Identify which cell holds the provided text, then report its (X, Y) central coordinate. 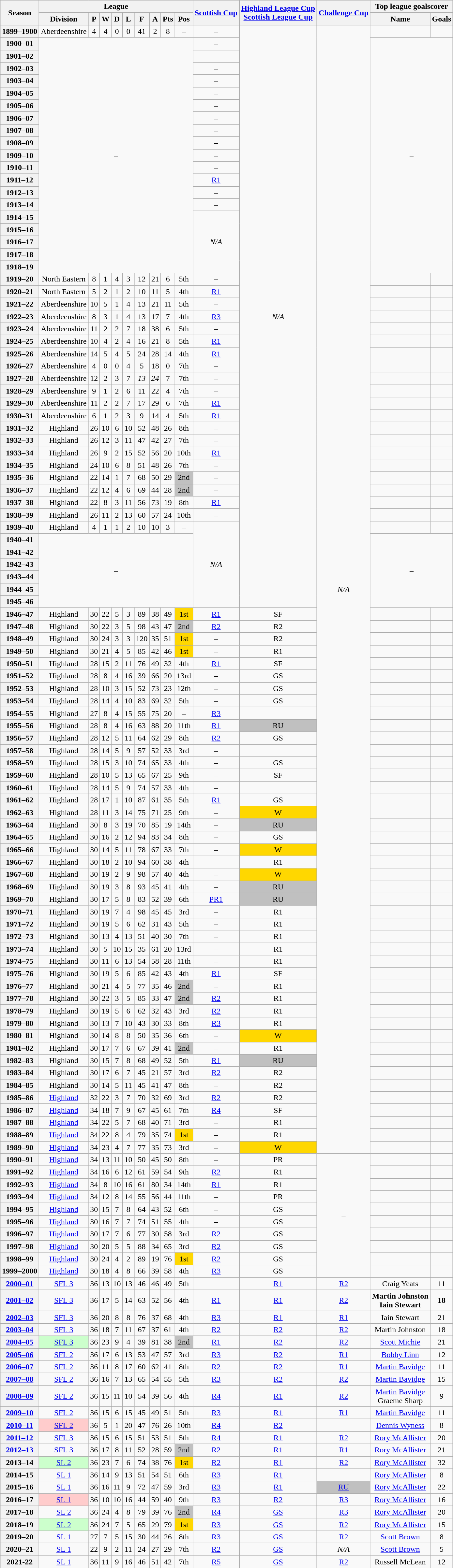
2010–11 (20, 1425)
2004–05 (20, 1342)
2011–12 (20, 1438)
1940–41 (20, 539)
1981–82 (20, 1048)
2013–14 (20, 1462)
1973–74 (20, 949)
93 (142, 887)
2021-22 (20, 1561)
1931–32 (20, 428)
1998–99 (20, 1259)
1922–23 (20, 316)
1903–04 (20, 81)
1997–98 (20, 1246)
1960–61 (20, 788)
1950–51 (20, 664)
1941–42 (20, 552)
1980–81 (20, 1036)
1975–76 (20, 974)
1908–09 (20, 143)
1915–16 (20, 230)
1986–87 (20, 1110)
1957–58 (20, 750)
1947–48 (20, 626)
Division (64, 19)
2005–06 (20, 1354)
Dennis Wyness (400, 1425)
1955–56 (20, 726)
2020–21 (20, 1549)
2002–03 (20, 1317)
1956–57 (20, 738)
1982–83 (20, 1060)
Iain Stewart (400, 1317)
1918–19 (20, 267)
1990–91 (20, 1160)
1899–1900 (20, 31)
78 (142, 850)
League (116, 7)
1954–55 (20, 713)
1962–63 (20, 813)
1945–46 (20, 602)
1939–40 (20, 527)
1934–35 (20, 465)
Martin Johnston (400, 1330)
1946–47 (20, 614)
120 (142, 639)
1916–17 (20, 242)
1999–2000 (20, 1271)
1900–01 (20, 44)
1966–67 (20, 862)
1935–36 (20, 478)
2008–09 (20, 1396)
1927–28 (20, 379)
1994–95 (20, 1209)
1925–26 (20, 353)
1936–37 (20, 490)
1951–52 (20, 676)
1913–14 (20, 205)
1919–20 (20, 279)
Highland League CupScottish League Cup (278, 13)
1979–80 (20, 1023)
1943–44 (20, 577)
1974–75 (20, 961)
1972–73 (20, 936)
2007–08 (20, 1379)
1912–13 (20, 193)
1904–05 (20, 93)
1909–10 (20, 155)
1988–89 (20, 1135)
Craig Yeats (400, 1284)
1965–66 (20, 850)
1967–68 (20, 874)
1926–27 (20, 366)
1932–33 (20, 440)
1937–38 (20, 502)
1924–25 (20, 341)
2003–04 (20, 1330)
1993–94 (20, 1197)
1983–84 (20, 1073)
1984–85 (20, 1085)
Goals (442, 19)
1970–71 (20, 912)
1911–12 (20, 180)
1977–78 (20, 999)
1978–79 (20, 1011)
1948–49 (20, 639)
1929–30 (20, 403)
Pos (184, 19)
Top league goalscorer (412, 7)
1920–21 (20, 292)
1985–86 (20, 1098)
87 (142, 800)
81 (155, 1342)
1921–22 (20, 304)
1964–65 (20, 837)
2014–15 (20, 1475)
1906–07 (20, 118)
Scott Michie (400, 1342)
1952–53 (20, 688)
31 (155, 924)
1914–15 (20, 217)
1959–60 (20, 775)
L (128, 19)
Martin BavidgeGraeme Sharp (400, 1396)
Russell McLean (400, 1561)
A (155, 19)
2018–19 (20, 1524)
1901–02 (20, 56)
1976–77 (20, 986)
1917–18 (20, 254)
Scottish Cup (216, 13)
PR1 (216, 899)
P (94, 19)
1905–06 (20, 106)
Martin JohnstonIain Stewart (400, 1301)
1989–90 (20, 1147)
Season (20, 13)
80 (155, 1185)
2006–07 (20, 1367)
1971–72 (20, 924)
2016–17 (20, 1500)
2000–01 (20, 1284)
2009–10 (20, 1413)
2001–02 (20, 1301)
1907–08 (20, 130)
1996–97 (20, 1234)
1987–88 (20, 1122)
1992–93 (20, 1185)
2017–18 (20, 1512)
1923–24 (20, 329)
1953–54 (20, 701)
1944–45 (20, 589)
Name (400, 19)
1949–50 (20, 651)
1930–31 (20, 416)
1942–43 (20, 565)
1958–59 (20, 763)
F (142, 19)
2012–13 (20, 1450)
Challenge Cup (344, 13)
1938–39 (20, 515)
2015–16 (20, 1487)
1991–92 (20, 1172)
1910–11 (20, 168)
1969–70 (20, 899)
1963–64 (20, 825)
2019–20 (20, 1537)
1968–69 (20, 887)
1928–29 (20, 391)
1902–03 (20, 68)
Pts (168, 19)
R5 (216, 1561)
12th (184, 688)
Bobby Linn (400, 1354)
1995–96 (20, 1222)
D (117, 19)
72 (142, 1487)
1961–62 (20, 800)
1933–34 (20, 453)
